Return the (x, y) coordinate for the center point of the cell that contains the specified text.  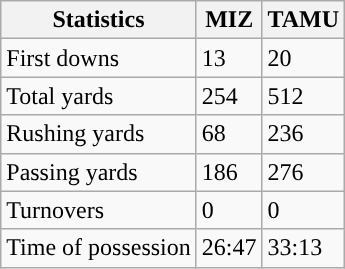
512 (304, 96)
Rushing yards (99, 134)
Total yards (99, 96)
Passing yards (99, 172)
Turnovers (99, 210)
20 (304, 58)
26:47 (229, 248)
186 (229, 172)
33:13 (304, 248)
236 (304, 134)
254 (229, 96)
First downs (99, 58)
Time of possession (99, 248)
TAMU (304, 20)
Statistics (99, 20)
13 (229, 58)
MIZ (229, 20)
68 (229, 134)
276 (304, 172)
